Capture the cell that displays the provided text and extract its (x, y) central coordinate. 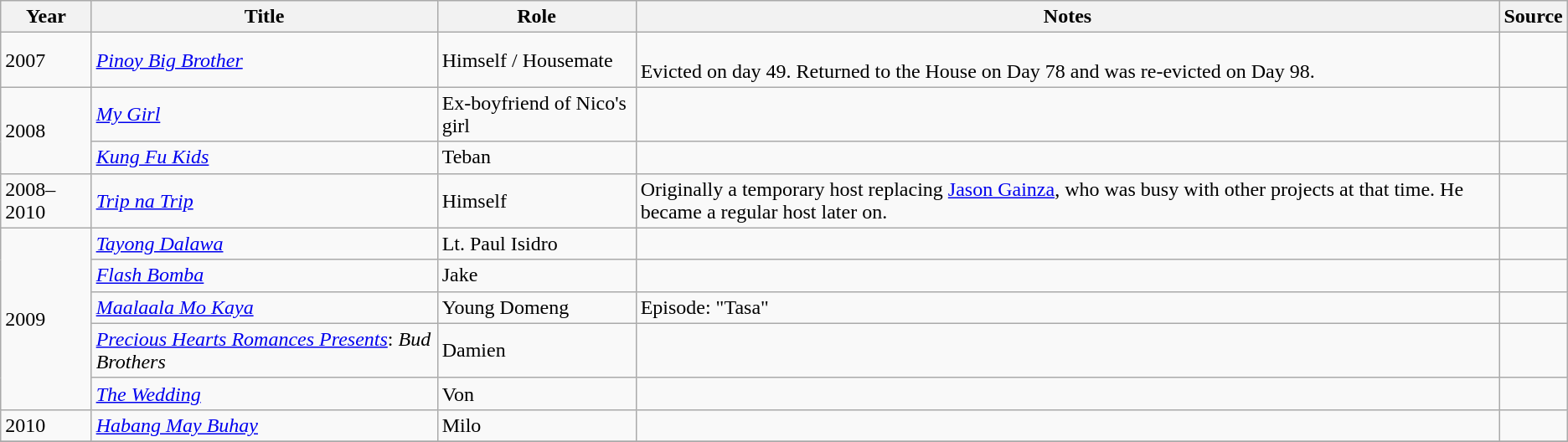
Damien (536, 350)
My Girl (265, 114)
Originally a temporary host replacing Jason Gainza, who was busy with other projects at that time. He became a regular host later on. (1067, 201)
Von (536, 393)
Teban (536, 157)
Jake (536, 275)
Pinoy Big Brother (265, 60)
Young Domeng (536, 307)
Flash Bomba (265, 275)
Episode: "Tasa" (1067, 307)
Notes (1067, 17)
Ex-boyfriend of Nico's girl (536, 114)
Trip na Trip (265, 201)
2008 (46, 131)
Himself (536, 201)
Title (265, 17)
Role (536, 17)
Milo (536, 425)
2010 (46, 425)
Tayong Dalawa (265, 244)
Himself / Housemate (536, 60)
Lt. Paul Isidro (536, 244)
Source (1533, 17)
The Wedding (265, 393)
Maalaala Mo Kaya (265, 307)
2009 (46, 318)
Year (46, 17)
2007 (46, 60)
Evicted on day 49. Returned to the House on Day 78 and was re-evicted on Day 98. (1067, 60)
Kung Fu Kids (265, 157)
2008–2010 (46, 201)
Habang May Buhay (265, 425)
Precious Hearts Romances Presents: Bud Brothers (265, 350)
